Find where the given text appears and provide that cell's center as [x, y] coordinate. 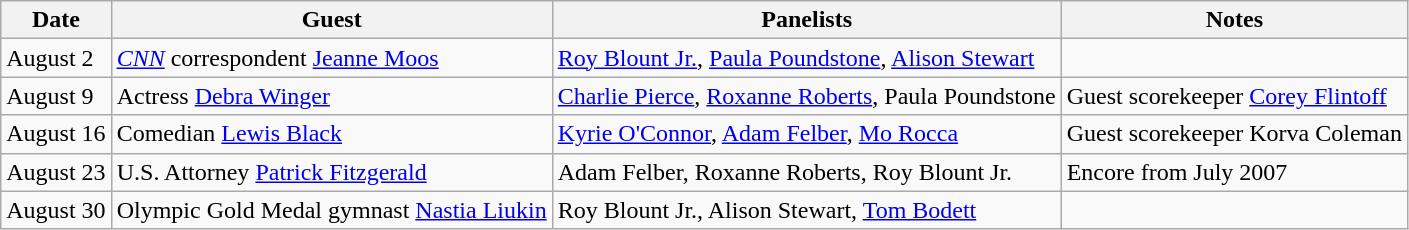
August 30 [56, 210]
Roy Blount Jr., Alison Stewart, Tom Bodett [806, 210]
Guest [332, 20]
Guest scorekeeper Corey Flintoff [1234, 96]
Charlie Pierce, Roxanne Roberts, Paula Poundstone [806, 96]
Kyrie O'Connor, Adam Felber, Mo Rocca [806, 134]
Guest scorekeeper Korva Coleman [1234, 134]
August 9 [56, 96]
Roy Blount Jr., Paula Poundstone, Alison Stewart [806, 58]
Date [56, 20]
Comedian Lewis Black [332, 134]
Actress Debra Winger [332, 96]
Notes [1234, 20]
Adam Felber, Roxanne Roberts, Roy Blount Jr. [806, 172]
Olympic Gold Medal gymnast Nastia Liukin [332, 210]
Panelists [806, 20]
August 23 [56, 172]
August 2 [56, 58]
August 16 [56, 134]
Encore from July 2007 [1234, 172]
U.S. Attorney Patrick Fitzgerald [332, 172]
CNN correspondent Jeanne Moos [332, 58]
